Identify which cell holds the provided text, then report its (X, Y) central coordinate. 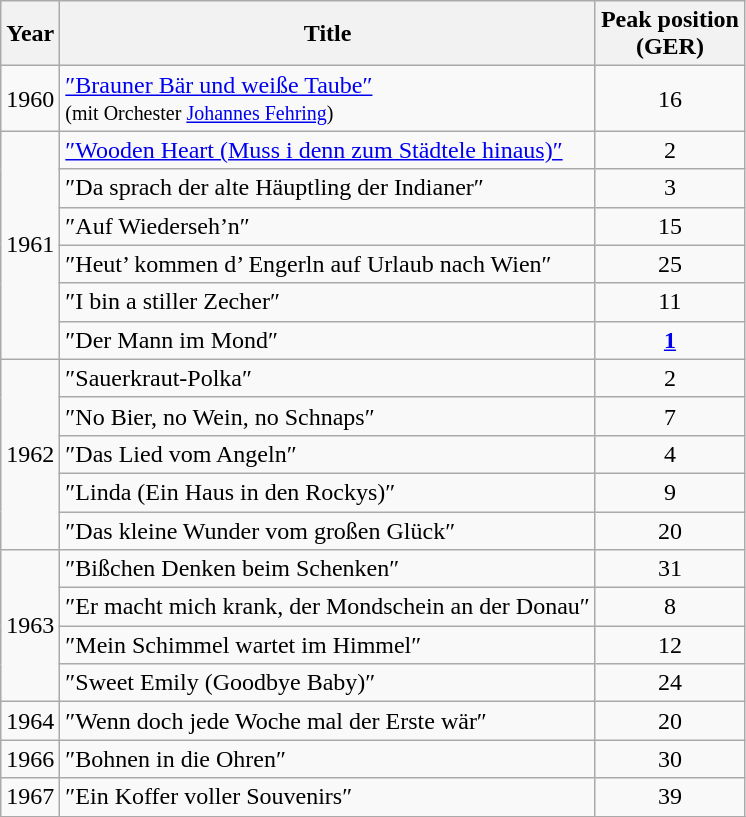
39 (670, 797)
″Heut’ kommen d’ Engerln auf Urlaub nach Wien″ (328, 264)
1960 (30, 98)
Peak position(GER) (670, 34)
″Da sprach der alte Häuptling der Indianer″ (328, 188)
″Brauner Bär und weiße Taube″(mit Orchester Johannes Fehring) (328, 98)
16 (670, 98)
8 (670, 607)
″Das kleine Wunder vom großen Glück″ (328, 531)
1966 (30, 759)
″Das Lied vom Angeln″ (328, 454)
″Wenn doch jede Woche mal der Erste wär″ (328, 721)
12 (670, 645)
11 (670, 302)
″Wooden Heart (Muss i denn zum Städtele hinaus)″ (328, 150)
″Linda (Ein Haus in den Rockys)″ (328, 492)
31 (670, 569)
″Bißchen Denken beim Schenken″ (328, 569)
″Mein Schimmel wartet im Himmel″ (328, 645)
Year (30, 34)
9 (670, 492)
″Sweet Emily (Goodbye Baby)″ (328, 683)
25 (670, 264)
″Der Mann im Mond″ (328, 340)
3 (670, 188)
7 (670, 416)
″Er macht mich krank, der Mondschein an der Donau″ (328, 607)
″No Bier, no Wein, no Schnaps″ (328, 416)
″Sauerkraut-Polka″ (328, 378)
″Auf Wiederseh’n″ (328, 226)
″I bin a stiller Zecher″ (328, 302)
4 (670, 454)
1963 (30, 626)
Title (328, 34)
30 (670, 759)
″Ein Koffer voller Souvenirs″ (328, 797)
1 (670, 340)
1964 (30, 721)
1961 (30, 245)
24 (670, 683)
15 (670, 226)
″Bohnen in die Ohren″ (328, 759)
1962 (30, 454)
1967 (30, 797)
